Extract the [x, y] coordinate from the center of the cell holding the provided text.  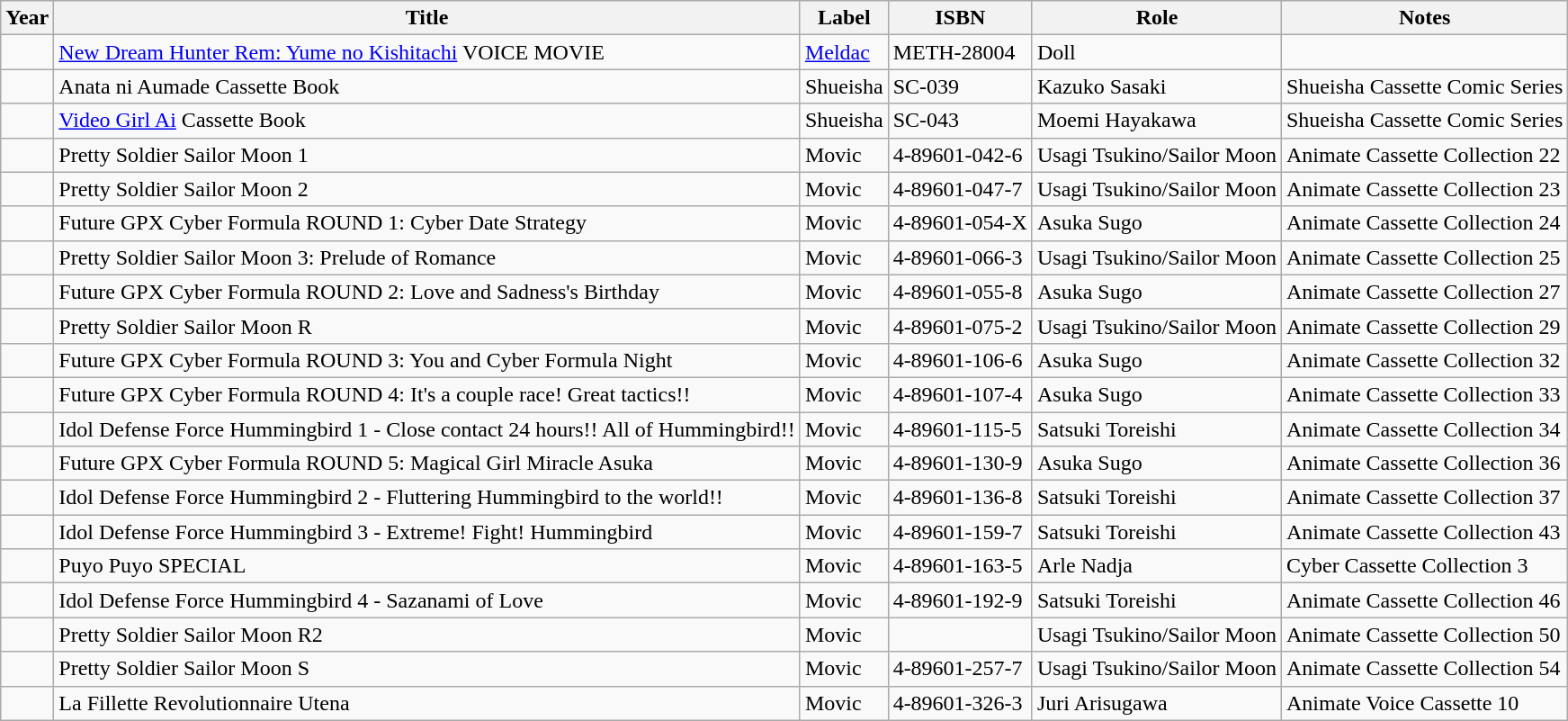
Cyber Cassette Collection 3 [1424, 566]
Animate Cassette Collection 54 [1424, 669]
4-89601-047-7 [960, 189]
Title [427, 18]
Pretty Soldier Sailor Moon 3: Prelude of Romance [427, 257]
Idol Defense Force Hummingbird 2 - Fluttering Hummingbird to the world!! [427, 498]
Role [1157, 18]
4-89601-163-5 [960, 566]
Animate Cassette Collection 36 [1424, 464]
Anata ni Aumade Cassette Book [427, 86]
Arle Nadja [1157, 566]
Idol Defense Force Hummingbird 1 - Close contact 24 hours!! All of Hummingbird!! [427, 429]
Video Girl Ai Cassette Book [427, 121]
4-89601-106-6 [960, 360]
4-89601-130-9 [960, 464]
Animate Cassette Collection 27 [1424, 292]
Animate Cassette Collection 25 [1424, 257]
4-89601-136-8 [960, 498]
Future GPX Cyber Formula ROUND 4: It's a couple race! Great tactics!! [427, 394]
Meldac [844, 52]
Doll [1157, 52]
Pretty Soldier Sailor Moon S [427, 669]
Animate Cassette Collection 46 [1424, 600]
Animate Cassette Collection 33 [1424, 394]
Pretty Soldier Sailor Moon 1 [427, 155]
Animate Voice Cassette 10 [1424, 703]
Idol Defense Force Hummingbird 4 - Sazanami of Love [427, 600]
Pretty Soldier Sailor Moon R [427, 326]
Animate Cassette Collection 37 [1424, 498]
Year [27, 18]
Label [844, 18]
4-89601-042-6 [960, 155]
4-89601-192-9 [960, 600]
Animate Cassette Collection 43 [1424, 532]
4-89601-055-8 [960, 292]
Animate Cassette Collection 23 [1424, 189]
Future GPX Cyber Formula ROUND 2: Love and Sadness's Birthday [427, 292]
Animate Cassette Collection 34 [1424, 429]
Juri Arisugawa [1157, 703]
Animate Cassette Collection 22 [1424, 155]
4-89601-115-5 [960, 429]
Future GPX Cyber Formula ROUND 3: You and Cyber Formula Night [427, 360]
METH-28004 [960, 52]
4-89601-257-7 [960, 669]
SC-043 [960, 121]
Idol Defense Force Hummingbird 3 - Extreme! Fight! Hummingbird [427, 532]
Future GPX Cyber Formula ROUND 5: Magical Girl Miracle Asuka [427, 464]
Puyo Puyo SPECIAL [427, 566]
Pretty Soldier Sailor Moon 2 [427, 189]
4-89601-159-7 [960, 532]
4-89601-054-X [960, 223]
Notes [1424, 18]
4-89601-075-2 [960, 326]
Kazuko Sasaki [1157, 86]
4-89601-326-3 [960, 703]
ISBN [960, 18]
Future GPX Cyber Formula ROUND 1: Cyber Date Strategy [427, 223]
New Dream Hunter Rem: Yume no Kishitachi VOICE MOVIE [427, 52]
Pretty Soldier Sailor Moon R2 [427, 635]
Animate Cassette Collection 29 [1424, 326]
4-89601-066-3 [960, 257]
Animate Cassette Collection 50 [1424, 635]
La Fillette Revolutionnaire Utena [427, 703]
Moemi Hayakawa [1157, 121]
Animate Cassette Collection 32 [1424, 360]
Animate Cassette Collection 24 [1424, 223]
SC-039 [960, 86]
4-89601-107-4 [960, 394]
